Output the (x, y) coordinate of the center of the cell containing the given text.  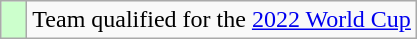
Team qualified for the 2022 World Cup (222, 20)
